From the cell containing the given text, extract its center point as (X, Y) coordinate. 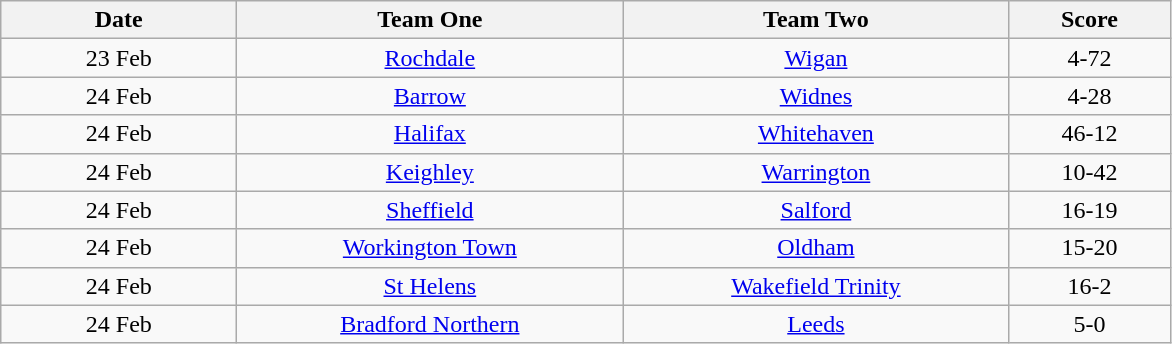
Bradford Northern (430, 324)
Widnes (816, 96)
Sheffield (430, 210)
Halifax (430, 134)
10-42 (1090, 172)
16-2 (1090, 286)
Keighley (430, 172)
Score (1090, 20)
Whitehaven (816, 134)
Wigan (816, 58)
4-28 (1090, 96)
46-12 (1090, 134)
Barrow (430, 96)
Warrington (816, 172)
5-0 (1090, 324)
Team One (430, 20)
4-72 (1090, 58)
16-19 (1090, 210)
Salford (816, 210)
Date (119, 20)
Team Two (816, 20)
15-20 (1090, 248)
Rochdale (430, 58)
Oldham (816, 248)
Workington Town (430, 248)
Leeds (816, 324)
23 Feb (119, 58)
St Helens (430, 286)
Wakefield Trinity (816, 286)
